Pinpoint the cell where the given text exists, returning its [X, Y] midpoint coordinate. 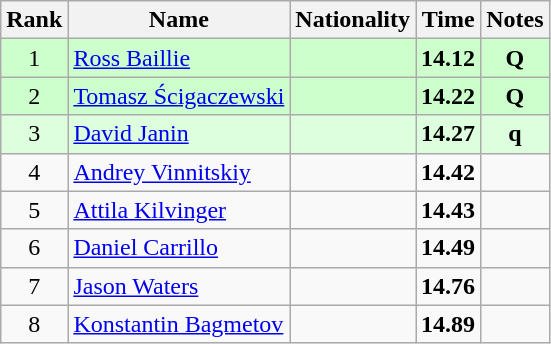
Ross Baillie [179, 58]
3 [34, 134]
2 [34, 96]
1 [34, 58]
14.12 [448, 58]
Tomasz Ścigaczewski [179, 96]
Notes [515, 20]
Attila Kilvinger [179, 210]
Name [179, 20]
6 [34, 248]
14.76 [448, 286]
14.42 [448, 172]
14.27 [448, 134]
q [515, 134]
8 [34, 324]
Daniel Carrillo [179, 248]
Rank [34, 20]
Andrey Vinnitskiy [179, 172]
14.89 [448, 324]
Jason Waters [179, 286]
14.22 [448, 96]
Time [448, 20]
7 [34, 286]
4 [34, 172]
14.49 [448, 248]
Nationality [353, 20]
David Janin [179, 134]
Konstantin Bagmetov [179, 324]
5 [34, 210]
14.43 [448, 210]
